Identify which cell holds the provided text, then report its [X, Y] central coordinate. 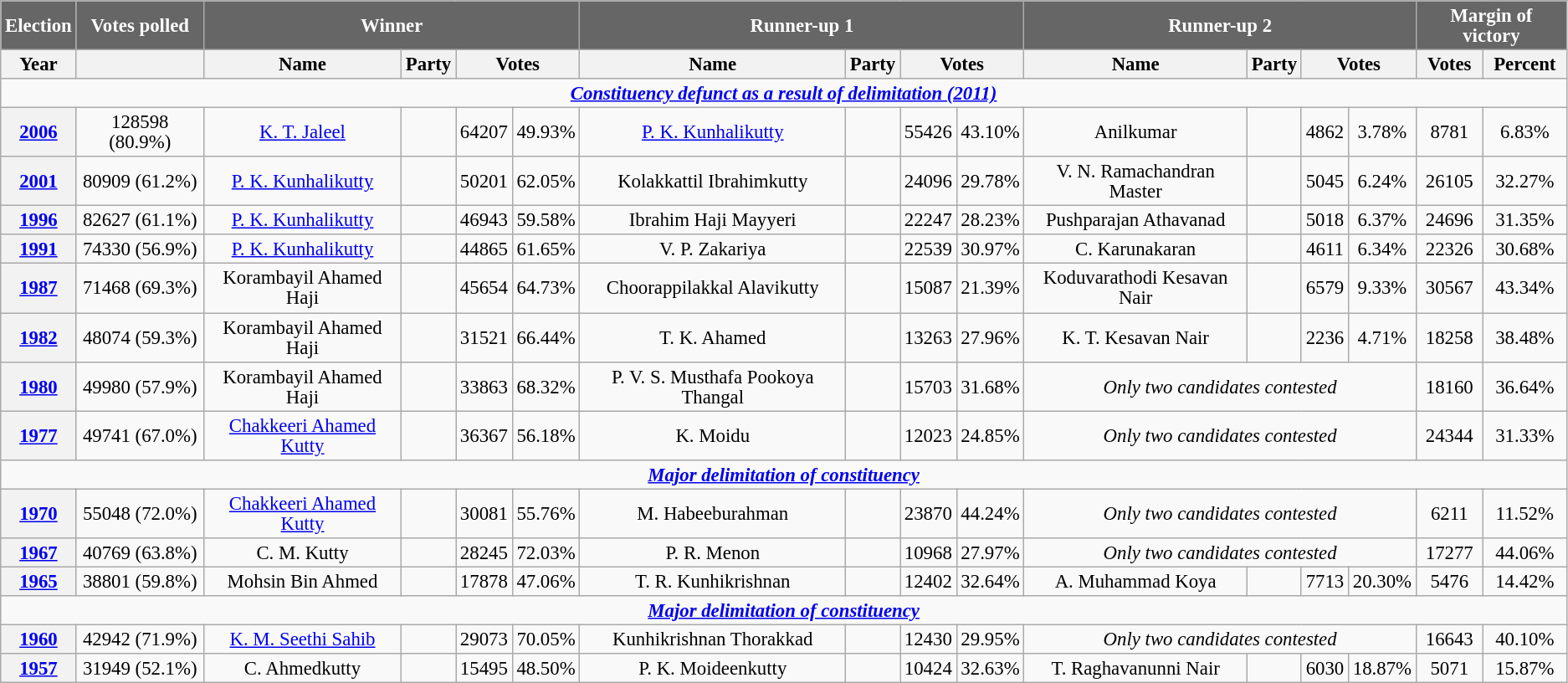
23870 [929, 514]
36.64% [1524, 387]
9.33% [1382, 288]
Kolakkattil Ibrahimkutty [713, 181]
1967 [38, 552]
27.97% [991, 552]
38801 (59.8%) [140, 581]
5018 [1325, 221]
50201 [484, 181]
64.73% [546, 288]
29073 [484, 639]
30567 [1449, 288]
Anilkumar [1135, 132]
40769 (63.8%) [140, 552]
40.10% [1524, 639]
Election [38, 25]
42942 (71.9%) [140, 639]
49980 (57.9%) [140, 387]
32.27% [1524, 181]
13263 [929, 338]
24.85% [991, 435]
Choorappilakkal Alavikutty [713, 288]
43.34% [1524, 288]
29.95% [991, 639]
31.33% [1524, 435]
29.78% [991, 181]
6.24% [1382, 181]
15495 [484, 668]
36367 [484, 435]
T. R. Kunhikrishnan [713, 581]
31.68% [991, 387]
Constituency defunct as a result of delimitation (2011) [784, 94]
V. N. Ramachandran Master [1135, 181]
Margin of victory [1491, 25]
28.23% [991, 221]
33863 [484, 387]
Kunhikrishnan Thorakkad [713, 639]
30081 [484, 514]
18258 [1449, 338]
49741 (67.0%) [140, 435]
10968 [929, 552]
12023 [929, 435]
68.32% [546, 387]
46943 [484, 221]
62.05% [546, 181]
K. Moidu [713, 435]
K. M. Seethi Sahib [302, 639]
74330 (56.9%) [140, 249]
4611 [1325, 249]
31.35% [1524, 221]
K. T. Kesavan Nair [1135, 338]
59.58% [546, 221]
70.05% [546, 639]
80909 (61.2%) [140, 181]
Year [38, 65]
30.68% [1524, 249]
C. M. Kutty [302, 552]
Pushparajan Athavanad [1135, 221]
P. V. S. Musthafa Pookoya Thangal [713, 387]
Percent [1524, 65]
49.93% [546, 132]
1960 [38, 639]
4862 [1325, 132]
61.65% [546, 249]
14.42% [1524, 581]
Koduvarathodi Kesavan Nair [1135, 288]
1987 [38, 288]
6579 [1325, 288]
18160 [1449, 387]
44.06% [1524, 552]
22539 [929, 249]
6211 [1449, 514]
Runner-up 2 [1220, 25]
15703 [929, 387]
1965 [38, 581]
Ibrahim Haji Mayyeri [713, 221]
24696 [1449, 221]
11.52% [1524, 514]
18.87% [1382, 668]
45654 [484, 288]
12430 [929, 639]
1980 [38, 387]
P. R. Menon [713, 552]
31521 [484, 338]
55048 (72.0%) [140, 514]
Mohsin Bin Ahmed [302, 581]
128598 (80.9%) [140, 132]
55.76% [546, 514]
10424 [929, 668]
24344 [1449, 435]
T. K. Ahamed [713, 338]
T. Raghavanunni Nair [1135, 668]
20.30% [1382, 581]
44865 [484, 249]
56.18% [546, 435]
P. K. Moideenkutty [713, 668]
48074 (59.3%) [140, 338]
3.78% [1382, 132]
5045 [1325, 181]
26105 [1449, 181]
2006 [38, 132]
Winner [392, 25]
2236 [1325, 338]
17878 [484, 581]
31949 (52.1%) [140, 668]
Votes polled [140, 25]
48.50% [546, 668]
32.64% [991, 581]
1996 [38, 221]
17277 [1449, 552]
Runner-up 1 [802, 25]
55426 [929, 132]
6.34% [1382, 249]
71468 (69.3%) [140, 288]
15.87% [1524, 668]
7713 [1325, 581]
72.03% [546, 552]
22247 [929, 221]
1970 [38, 514]
27.96% [991, 338]
V. P. Zakariya [713, 249]
38.48% [1524, 338]
6030 [1325, 668]
C. Karunakaran [1135, 249]
43.10% [991, 132]
15087 [929, 288]
1977 [38, 435]
A. Muhammad Koya [1135, 581]
1991 [38, 249]
30.97% [991, 249]
22326 [1449, 249]
K. T. Jaleel [302, 132]
24096 [929, 181]
6.37% [1382, 221]
6.83% [1524, 132]
C. Ahmedkutty [302, 668]
28245 [484, 552]
8781 [1449, 132]
5071 [1449, 668]
12402 [929, 581]
5476 [1449, 581]
82627 (61.1%) [140, 221]
2001 [38, 181]
66.44% [546, 338]
32.63% [991, 668]
1982 [38, 338]
47.06% [546, 581]
M. Habeeburahman [713, 514]
21.39% [991, 288]
4.71% [1382, 338]
44.24% [991, 514]
64207 [484, 132]
16643 [1449, 639]
1957 [38, 668]
